Return [X, Y] of the center of cell containing provided text 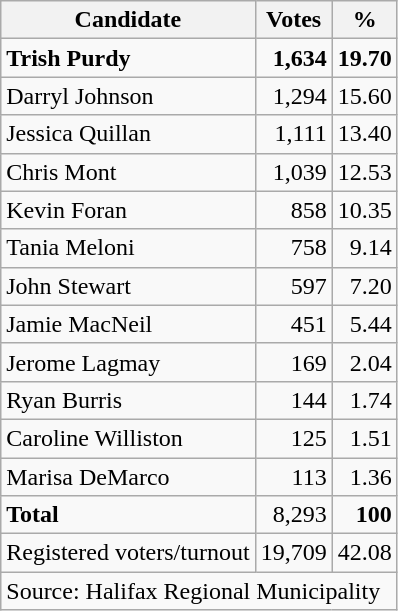
144 [294, 400]
1,634 [294, 58]
19.70 [364, 58]
Marisa DeMarco [128, 477]
Candidate [128, 20]
42.08 [364, 553]
1,294 [294, 96]
451 [294, 324]
5.44 [364, 324]
Chris Mont [128, 172]
Kevin Foran [128, 210]
Ryan Burris [128, 400]
1.51 [364, 438]
Total [128, 515]
1,111 [294, 134]
10.35 [364, 210]
Votes [294, 20]
John Stewart [128, 286]
100 [364, 515]
7.20 [364, 286]
597 [294, 286]
% [364, 20]
8,293 [294, 515]
113 [294, 477]
1.36 [364, 477]
Caroline Williston [128, 438]
1,039 [294, 172]
Tania Meloni [128, 248]
Registered voters/turnout [128, 553]
13.40 [364, 134]
125 [294, 438]
Jamie MacNeil [128, 324]
Darryl Johnson [128, 96]
19,709 [294, 553]
1.74 [364, 400]
Source: Halifax Regional Municipality [199, 591]
9.14 [364, 248]
2.04 [364, 362]
758 [294, 248]
15.60 [364, 96]
Jerome Lagmay [128, 362]
Trish Purdy [128, 58]
Jessica Quillan [128, 134]
169 [294, 362]
858 [294, 210]
12.53 [364, 172]
